Provide the (x, y) coordinate of the cell's center where the given text is located.  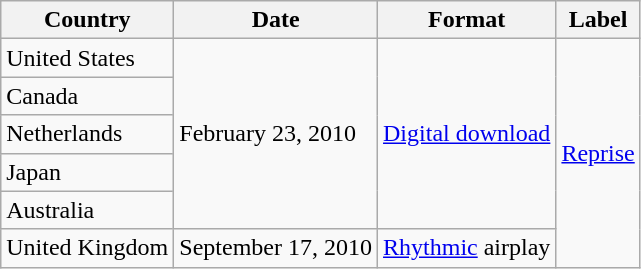
Label (598, 20)
Digital download (467, 134)
Date (276, 20)
February 23, 2010 (276, 134)
Netherlands (88, 134)
Australia (88, 210)
Format (467, 20)
September 17, 2010 (276, 248)
Reprise (598, 153)
Country (88, 20)
Japan (88, 172)
United States (88, 58)
Rhythmic airplay (467, 248)
United Kingdom (88, 248)
Canada (88, 96)
